Determine the [x, y] coordinate at the center of the cell enclosing the given text.  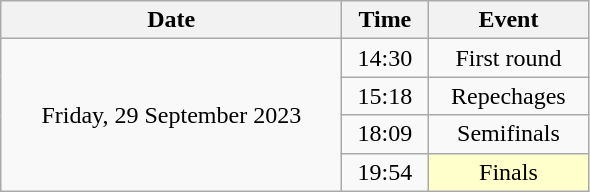
Semifinals [508, 134]
15:18 [385, 96]
Friday, 29 September 2023 [172, 115]
Repechages [508, 96]
18:09 [385, 134]
Finals [508, 172]
14:30 [385, 58]
First round [508, 58]
Time [385, 20]
Date [172, 20]
Event [508, 20]
19:54 [385, 172]
